Locate the cell with the specified text and output its [x, y] center coordinate. 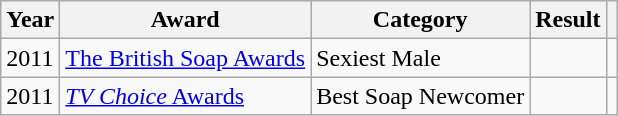
Result [568, 20]
Best Soap Newcomer [420, 96]
Year [30, 20]
The British Soap Awards [186, 58]
Category [420, 20]
Sexiest Male [420, 58]
Award [186, 20]
TV Choice Awards [186, 96]
